Output the (X, Y) coordinate of the center of the cell containing the given text.  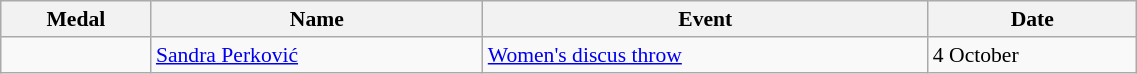
Name (317, 19)
Medal (76, 19)
Women's discus throw (706, 55)
Sandra Perković (317, 55)
4 October (1032, 55)
Date (1032, 19)
Event (706, 19)
